Output the [X, Y] coordinate of the center of the cell containing the given text.  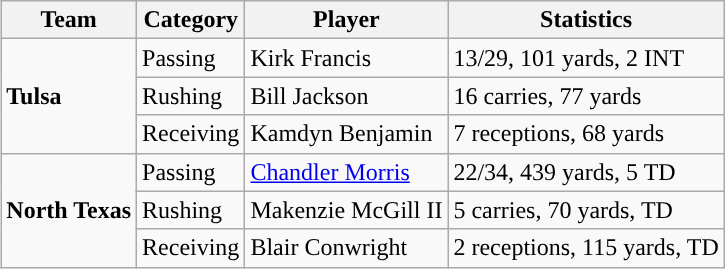
13/29, 101 yards, 2 INT [586, 58]
Kamdyn Benjamin [346, 134]
2 receptions, 115 yards, TD [586, 248]
Category [191, 20]
Blair Conwright [346, 248]
Statistics [586, 20]
Chandler Morris [346, 172]
Player [346, 20]
North Texas [69, 210]
Tulsa [69, 96]
Makenzie McGill II [346, 210]
5 carries, 70 yards, TD [586, 210]
7 receptions, 68 yards [586, 134]
22/34, 439 yards, 5 TD [586, 172]
16 carries, 77 yards [586, 96]
Bill Jackson [346, 96]
Kirk Francis [346, 58]
Team [69, 20]
